Extract the [X, Y] coordinate from the center of the cell holding the provided text.  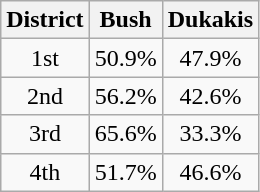
Dukakis [210, 20]
50.9% [126, 58]
District [45, 20]
4th [45, 172]
56.2% [126, 96]
2nd [45, 96]
42.6% [210, 96]
65.6% [126, 134]
33.3% [210, 134]
1st [45, 58]
3rd [45, 134]
46.6% [210, 172]
51.7% [126, 172]
Bush [126, 20]
47.9% [210, 58]
